Return the [X, Y] coordinate for the center point of the cell that contains the specified text.  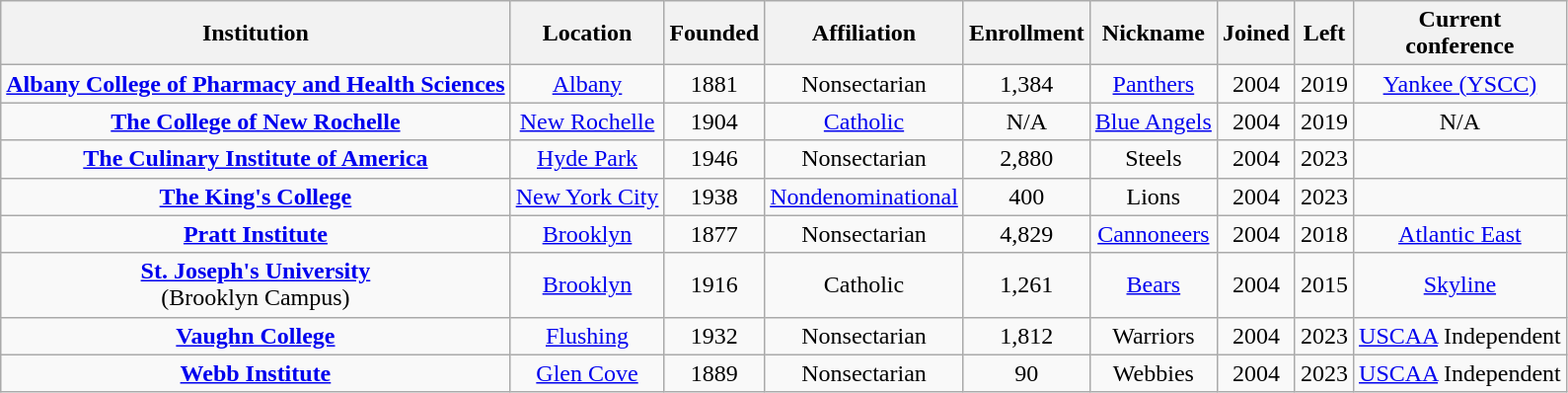
1889 [714, 373]
Cannoneers [1153, 234]
2018 [1324, 234]
90 [1026, 373]
Webb Institute [256, 373]
Vaughn College [256, 336]
Nondenominational [864, 196]
Albany [587, 84]
2015 [1324, 284]
Blue Angels [1153, 121]
Yankee (YSCC) [1460, 84]
1904 [714, 121]
Founded [714, 34]
St. Joseph's University(Brooklyn Campus) [256, 284]
Lions [1153, 196]
Albany College of Pharmacy and Health Sciences [256, 84]
Pratt Institute [256, 234]
Joined [1255, 34]
Location [587, 34]
New Rochelle [587, 121]
Warriors [1153, 336]
The College of New Rochelle [256, 121]
Atlantic East [1460, 234]
Nickname [1153, 34]
New York City [587, 196]
1,812 [1026, 336]
400 [1026, 196]
1938 [714, 196]
Bears [1153, 284]
Flushing [587, 336]
Steels [1153, 159]
1932 [714, 336]
1877 [714, 234]
Glen Cove [587, 373]
The King's College [256, 196]
1916 [714, 284]
Hyde Park [587, 159]
1,384 [1026, 84]
The Culinary Institute of America [256, 159]
Affiliation [864, 34]
Enrollment [1026, 34]
1,261 [1026, 284]
Currentconference [1460, 34]
1881 [714, 84]
Institution [256, 34]
Skyline [1460, 284]
1946 [714, 159]
2,880 [1026, 159]
Left [1324, 34]
Webbies [1153, 373]
Panthers [1153, 84]
4,829 [1026, 234]
